Locate the cell with the specified text and output its [X, Y] center coordinate. 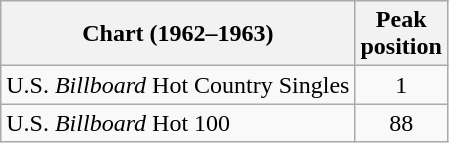
U.S. Billboard Hot Country Singles [178, 85]
U.S. Billboard Hot 100 [178, 123]
1 [401, 85]
88 [401, 123]
Chart (1962–1963) [178, 34]
Peakposition [401, 34]
